Locate the cell with the specified text and output its [x, y] center coordinate. 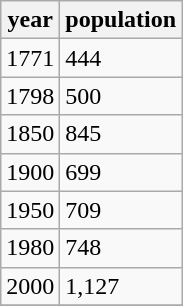
709 [121, 210]
1950 [30, 210]
500 [121, 96]
1771 [30, 58]
1798 [30, 96]
699 [121, 172]
year [30, 20]
845 [121, 134]
1980 [30, 248]
population [121, 20]
1850 [30, 134]
1,127 [121, 286]
1900 [30, 172]
2000 [30, 286]
748 [121, 248]
444 [121, 58]
